For the text-containing cell, return its midpoint in [x, y] coordinate format. 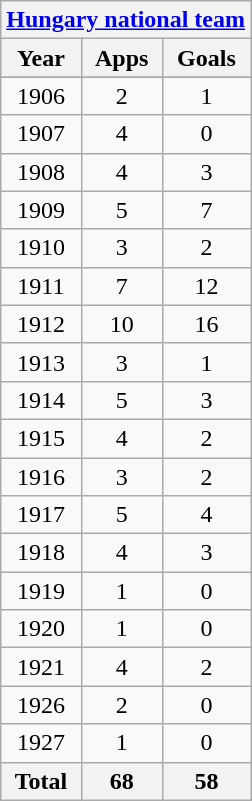
1916 [41, 477]
1911 [41, 286]
1908 [41, 172]
1907 [41, 134]
1917 [41, 515]
Total [41, 781]
1918 [41, 553]
10 [122, 324]
1920 [41, 629]
Apps [122, 58]
1915 [41, 438]
1919 [41, 591]
Goals [206, 58]
12 [206, 286]
1926 [41, 705]
16 [206, 324]
1906 [41, 96]
1921 [41, 667]
1913 [41, 362]
1910 [41, 248]
1912 [41, 324]
1914 [41, 400]
68 [122, 781]
Hungary national team [126, 20]
Year [41, 58]
58 [206, 781]
1909 [41, 210]
1927 [41, 743]
